Locate the cell with the specified text and output its (x, y) center coordinate. 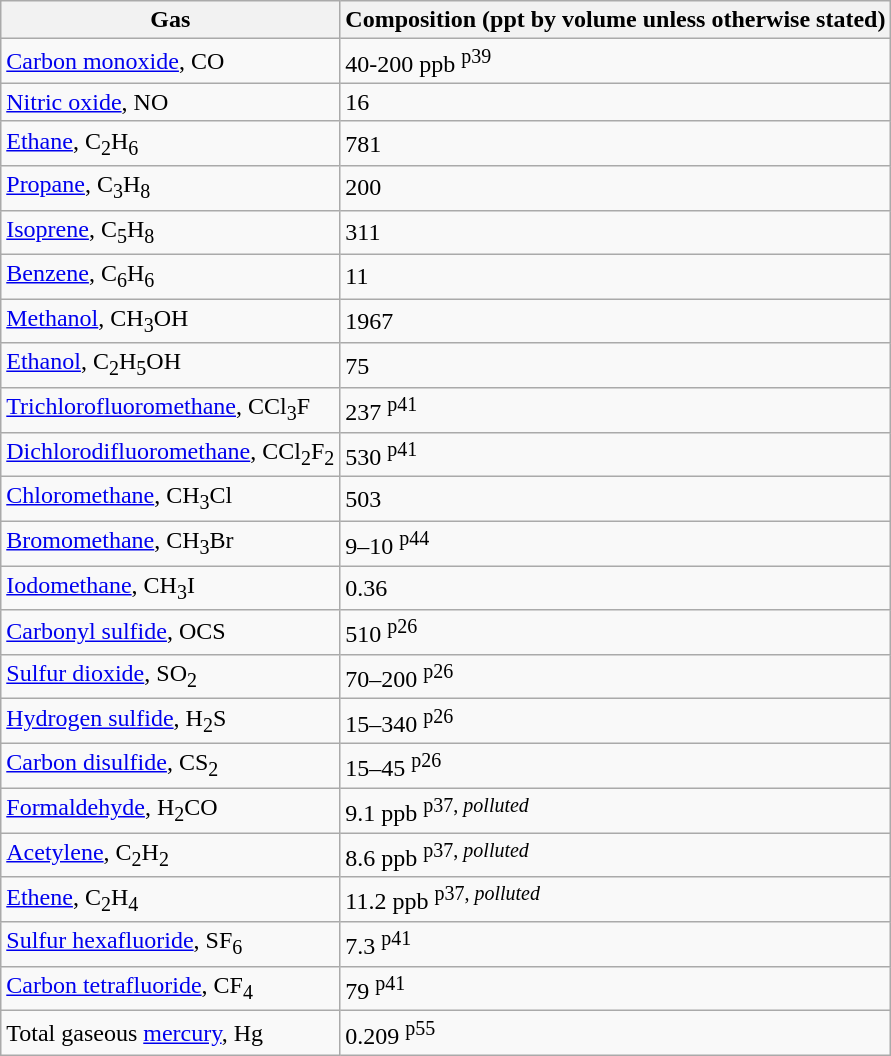
75 (616, 365)
510 p26 (616, 632)
Ethane, C2H6 (170, 143)
Isoprene, C5H8 (170, 232)
Ethanol, C2H5OH (170, 365)
Nitric oxide, NO (170, 102)
15–340 p26 (616, 722)
40-200 ppb p39 (616, 62)
311 (616, 232)
Carbonyl sulfide, OCS (170, 632)
Iodomethane, CH3I (170, 588)
Chloromethane, CH3Cl (170, 499)
1967 (616, 321)
9–10 p44 (616, 544)
781 (616, 143)
0.36 (616, 588)
Carbon disulfide, CS2 (170, 766)
9.1 ppb p37, polluted (616, 810)
Formaldehyde, H2CO (170, 810)
Composition (ppt by volume unless otherwise stated) (616, 20)
11.2 ppb p37, polluted (616, 900)
200 (616, 188)
Carbon monoxide, CO (170, 62)
16 (616, 102)
Bromomethane, CH3Br (170, 544)
Total gaseous mercury, Hg (170, 1034)
237 p41 (616, 410)
Dichlorodifluoromethane, CCl2F2 (170, 454)
79 p41 (616, 988)
Hydrogen sulfide, H2S (170, 722)
8.6 ppb p37, polluted (616, 856)
Propane, C3H8 (170, 188)
503 (616, 499)
7.3 p41 (616, 944)
70–200 p26 (616, 676)
Ethene, C2H4 (170, 900)
Acetylene, C2H2 (170, 856)
Sulfur dioxide, SO2 (170, 676)
530 p41 (616, 454)
11 (616, 276)
15–45 p26 (616, 766)
0.209 p55 (616, 1034)
Trichlorofluoromethane, CCl3F (170, 410)
Gas (170, 20)
Sulfur hexafluoride, SF6 (170, 944)
Methanol, CH3OH (170, 321)
Carbon tetrafluoride, CF4 (170, 988)
Benzene, C6H6 (170, 276)
